Search for the cell housing the specified text and yield its [X, Y] center coordinate. 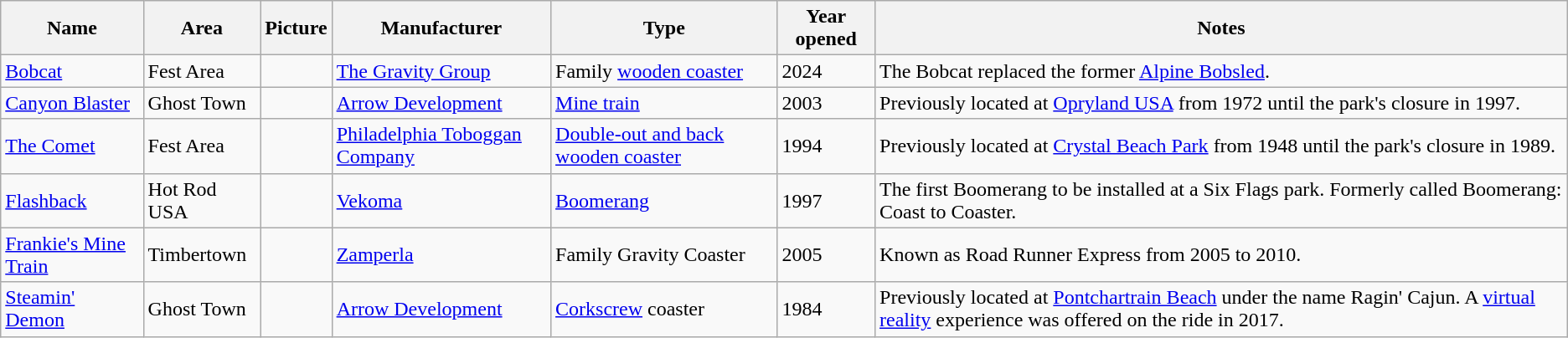
Corkscrew coaster [664, 310]
Previously located at Crystal Beach Park from 1948 until the park's closure in 1989. [1221, 146]
The first Boomerang to be installed at a Six Flags park. Formerly called Boomerang: Coast to Coaster. [1221, 201]
Known as Road Runner Express from 2005 to 2010. [1221, 254]
Boomerang [664, 201]
Philadelphia Toboggan Company [441, 146]
Area [202, 28]
Vekoma [441, 201]
Frankie's Mine Train [72, 254]
The Gravity Group [441, 71]
Double-out and back wooden coaster [664, 146]
1997 [826, 201]
Zamperla [441, 254]
Manufacturer [441, 28]
The Comet [72, 146]
The Bobcat replaced the former Alpine Bobsled. [1221, 71]
Bobcat [72, 71]
Canyon Blaster [72, 103]
Picture [297, 28]
Previously located at Opryland USA from 1972 until the park's closure in 1997. [1221, 103]
Type [664, 28]
2024 [826, 71]
Year opened [826, 28]
2003 [826, 103]
Steamin' Demon [72, 310]
Name [72, 28]
Hot Rod USA [202, 201]
Family wooden coaster [664, 71]
Timbertown [202, 254]
Family Gravity Coaster [664, 254]
1984 [826, 310]
Notes [1221, 28]
Previously located at Pontchartrain Beach under the name Ragin' Cajun. A virtual reality experience was offered on the ride in 2017. [1221, 310]
Mine train [664, 103]
2005 [826, 254]
1994 [826, 146]
Flashback [72, 201]
